Pinpoint the cell where the given text exists, returning its [x, y] midpoint coordinate. 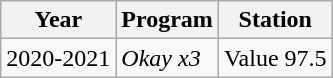
Year [58, 20]
Program [168, 20]
Okay x3 [168, 58]
2020-2021 [58, 58]
Station [275, 20]
Value 97.5 [275, 58]
